Locate the cell with the specified text and output its [x, y] center coordinate. 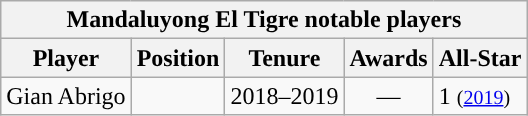
Position [178, 58]
— [388, 96]
Awards [388, 58]
All-Star [480, 58]
Tenure [284, 58]
2018–2019 [284, 96]
Mandaluyong El Tigre notable players [264, 20]
Gian Abrigo [66, 96]
Player [66, 58]
1 (2019) [480, 96]
